Output the [X, Y] coordinate of the center of the cell containing the given text.  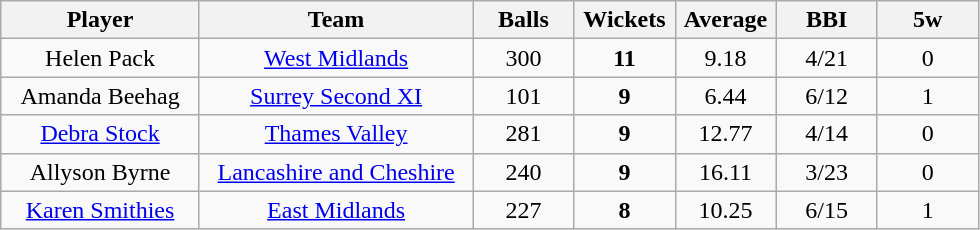
281 [524, 134]
4/21 [826, 58]
227 [524, 210]
9.18 [726, 58]
Karen Smithies [100, 210]
Debra Stock [100, 134]
Thames Valley [336, 134]
300 [524, 58]
6/15 [826, 210]
5w [928, 20]
6/12 [826, 96]
Average [726, 20]
16.11 [726, 172]
8 [624, 210]
West Midlands [336, 58]
BBI [826, 20]
East Midlands [336, 210]
Allyson Byrne [100, 172]
240 [524, 172]
Amanda Beehag [100, 96]
11 [624, 58]
101 [524, 96]
3/23 [826, 172]
12.77 [726, 134]
4/14 [826, 134]
Lancashire and Cheshire [336, 172]
10.25 [726, 210]
Player [100, 20]
Balls [524, 20]
6.44 [726, 96]
Wickets [624, 20]
Surrey Second XI [336, 96]
Team [336, 20]
Helen Pack [100, 58]
